Extract the [x, y] coordinate from the center of the cell holding the provided text.  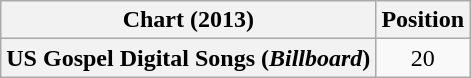
Position [423, 20]
20 [423, 58]
US Gospel Digital Songs (Billboard) [188, 58]
Chart (2013) [188, 20]
